Search for the cell housing the specified text and yield its [X, Y] center coordinate. 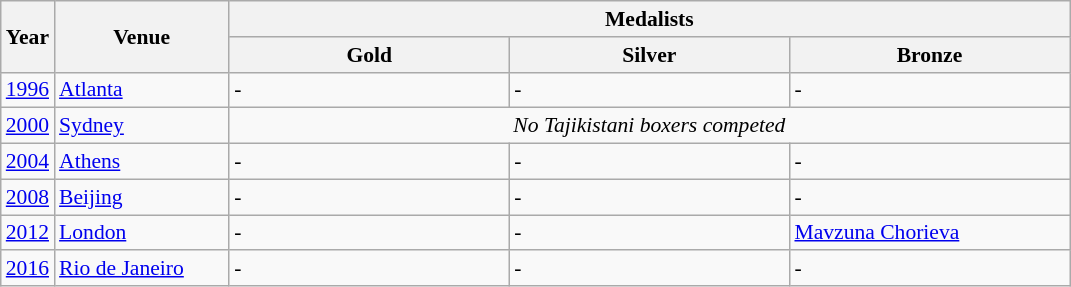
2012 [28, 233]
Athens [142, 162]
Beijing [142, 197]
2004 [28, 162]
2008 [28, 197]
2000 [28, 126]
Rio de Janeiro [142, 269]
1996 [28, 90]
London [142, 233]
2016 [28, 269]
Atlanta [142, 90]
Silver [649, 55]
Sydney [142, 126]
Bronze [929, 55]
Mavzuna Chorieva [929, 233]
Medalists [649, 19]
Gold [369, 55]
No Tajikistani boxers competed [649, 126]
Venue [142, 36]
Year [28, 36]
